Determine the (x, y) coordinate at the center of the cell enclosing the given text.  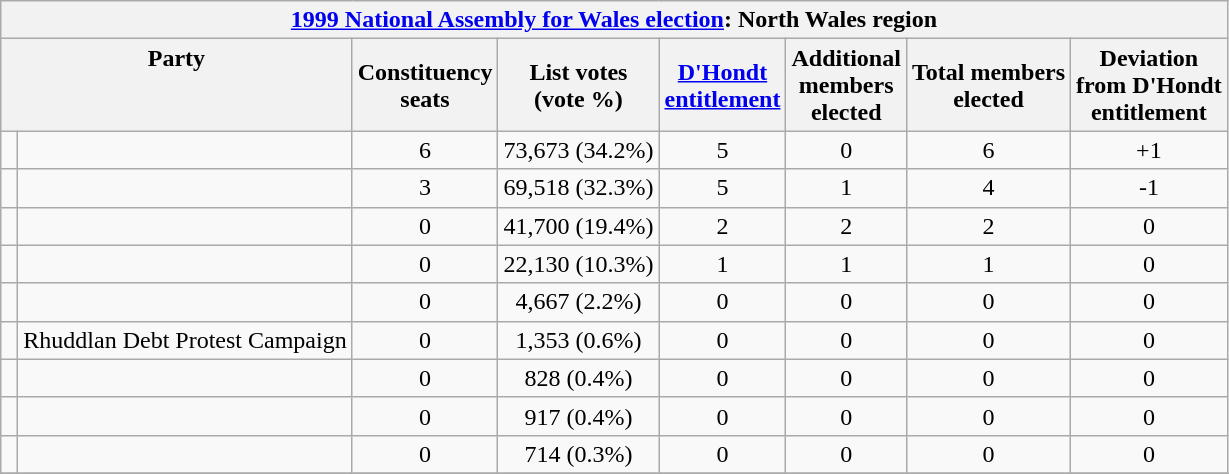
22,130 (10.3%) (578, 264)
Deviationfrom D'Hondtentitlement (1150, 85)
828 (0.4%) (578, 378)
List votes(vote %) (578, 85)
41,700 (19.4%) (578, 226)
Total memberselected (988, 85)
714 (0.3%) (578, 454)
D'Hondtentitlement (722, 85)
1999 National Assembly for Wales election: North Wales region (614, 20)
Rhuddlan Debt Protest Campaign (185, 340)
-1 (1150, 188)
3 (425, 188)
Constituencyseats (425, 85)
Party (176, 85)
4 (988, 188)
Additionalmemberselected (846, 85)
+1 (1150, 150)
69,518 (32.3%) (578, 188)
4,667 (2.2%) (578, 302)
1,353 (0.6%) (578, 340)
917 (0.4%) (578, 416)
73,673 (34.2%) (578, 150)
